From the cell containing the given text, extract its center point as (X, Y) coordinate. 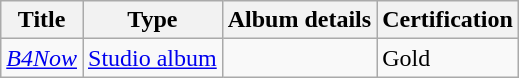
Gold (448, 58)
Studio album (152, 58)
Album details (299, 20)
Type (152, 20)
B4Now (42, 58)
Certification (448, 20)
Title (42, 20)
